Detect which cell encompasses the target text, then output its [x, y] center coordinate. 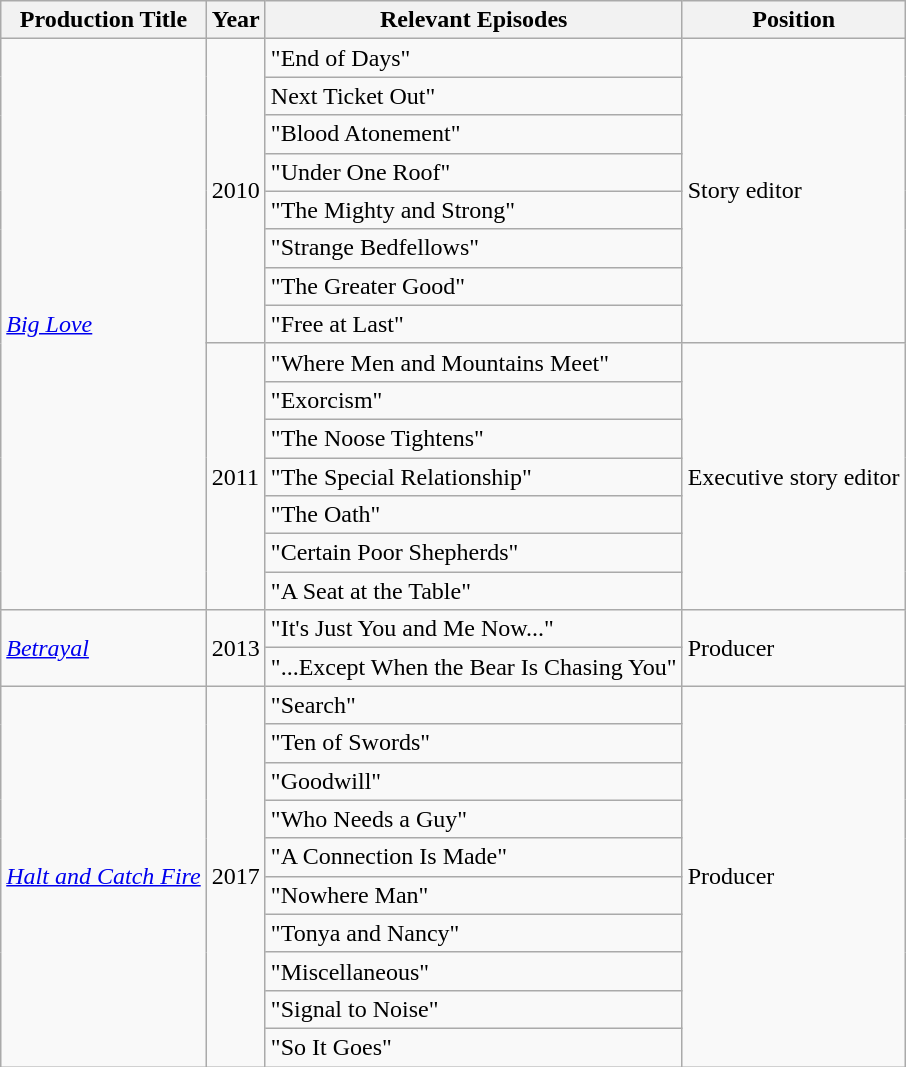
"Blood Atonement" [474, 134]
"Search" [474, 705]
2013 [236, 648]
"Signal to Noise" [474, 1009]
Position [794, 20]
Next Ticket Out" [474, 96]
"The Special Relationship" [474, 477]
"The Mighty and Strong" [474, 210]
"The Noose Tightens" [474, 438]
"The Greater Good" [474, 286]
"Ten of Swords" [474, 743]
Executive story editor [794, 476]
"Free at Last" [474, 324]
"It's Just You and Me Now..." [474, 629]
"Tonya and Nancy" [474, 933]
2010 [236, 191]
Halt and Catch Fire [104, 876]
"Where Men and Mountains Meet" [474, 362]
"Exorcism" [474, 400]
Production Title [104, 20]
"Goodwill" [474, 781]
Story editor [794, 191]
Betrayal [104, 648]
Big Love [104, 324]
Year [236, 20]
2017 [236, 876]
"Strange Bedfellows" [474, 248]
"End of Days" [474, 58]
"Nowhere Man" [474, 895]
"Miscellaneous" [474, 971]
"...Except When the Bear Is Chasing You" [474, 667]
"Who Needs a Guy" [474, 819]
"A Connection Is Made" [474, 857]
"A Seat at the Table" [474, 591]
"Certain Poor Shepherds" [474, 553]
"Under One Roof" [474, 172]
2011 [236, 476]
Relevant Episodes [474, 20]
"The Oath" [474, 515]
"So It Goes" [474, 1047]
